Identify which cell holds the provided text, then report its [x, y] central coordinate. 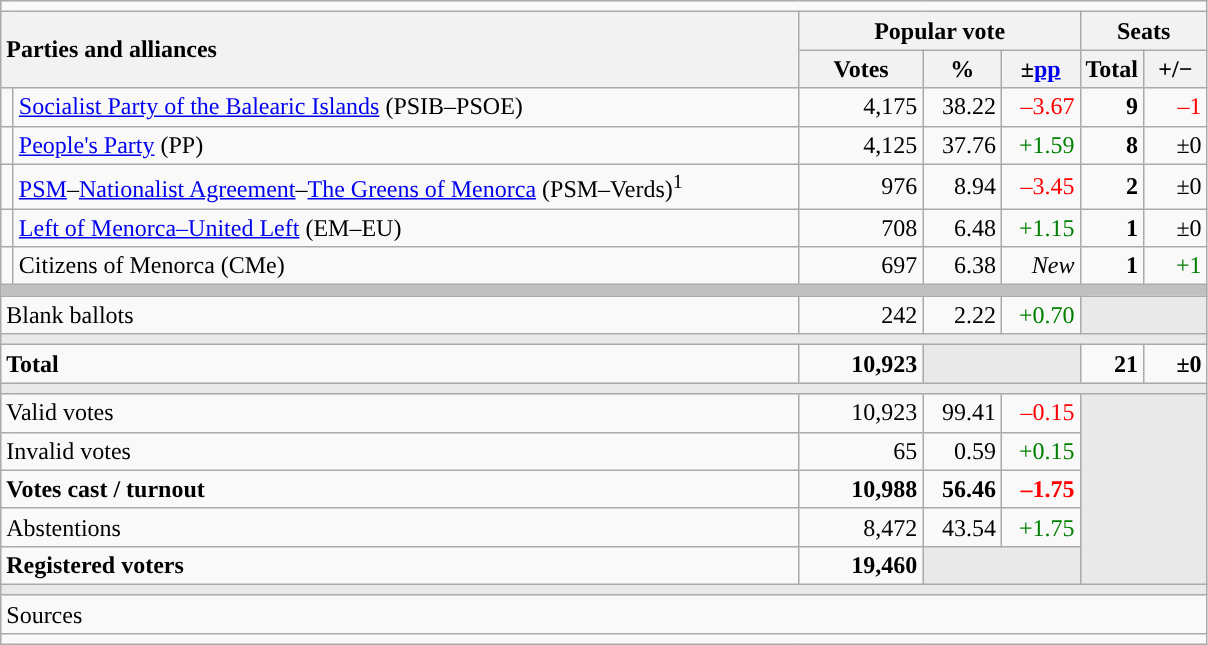
65 [861, 451]
6.38 [962, 266]
99.41 [962, 413]
8,472 [861, 527]
242 [861, 315]
Seats [1144, 31]
19,460 [861, 565]
697 [861, 266]
9 [1112, 107]
56.46 [962, 489]
–3.67 [1040, 107]
6.48 [962, 228]
976 [861, 186]
Socialist Party of the Balearic Islands (PSIB–PSOE) [406, 107]
Registered voters [400, 565]
Valid votes [400, 413]
38.22 [962, 107]
±pp [1040, 69]
% [962, 69]
+0.15 [1040, 451]
–3.45 [1040, 186]
708 [861, 228]
8 [1112, 145]
4,175 [861, 107]
37.76 [962, 145]
4,125 [861, 145]
8.94 [962, 186]
0.59 [962, 451]
People's Party (PP) [406, 145]
Votes cast / turnout [400, 489]
Abstentions [400, 527]
Sources [604, 614]
Popular vote [940, 31]
+1.75 [1040, 527]
–0.15 [1040, 413]
New [1040, 266]
43.54 [962, 527]
Votes [861, 69]
Citizens of Menorca (CMe) [406, 266]
Left of Menorca–United Left (EM–EU) [406, 228]
21 [1112, 364]
10,988 [861, 489]
2 [1112, 186]
–1 [1176, 107]
2.22 [962, 315]
Parties and alliances [400, 50]
+/− [1176, 69]
PSM–Nationalist Agreement–The Greens of Menorca (PSM–Verds)1 [406, 186]
Invalid votes [400, 451]
–1.75 [1040, 489]
+0.70 [1040, 315]
+1.59 [1040, 145]
+1.15 [1040, 228]
Blank ballots [400, 315]
+1 [1176, 266]
